Provide the [x, y] coordinate of the cell's center where the given text is located.  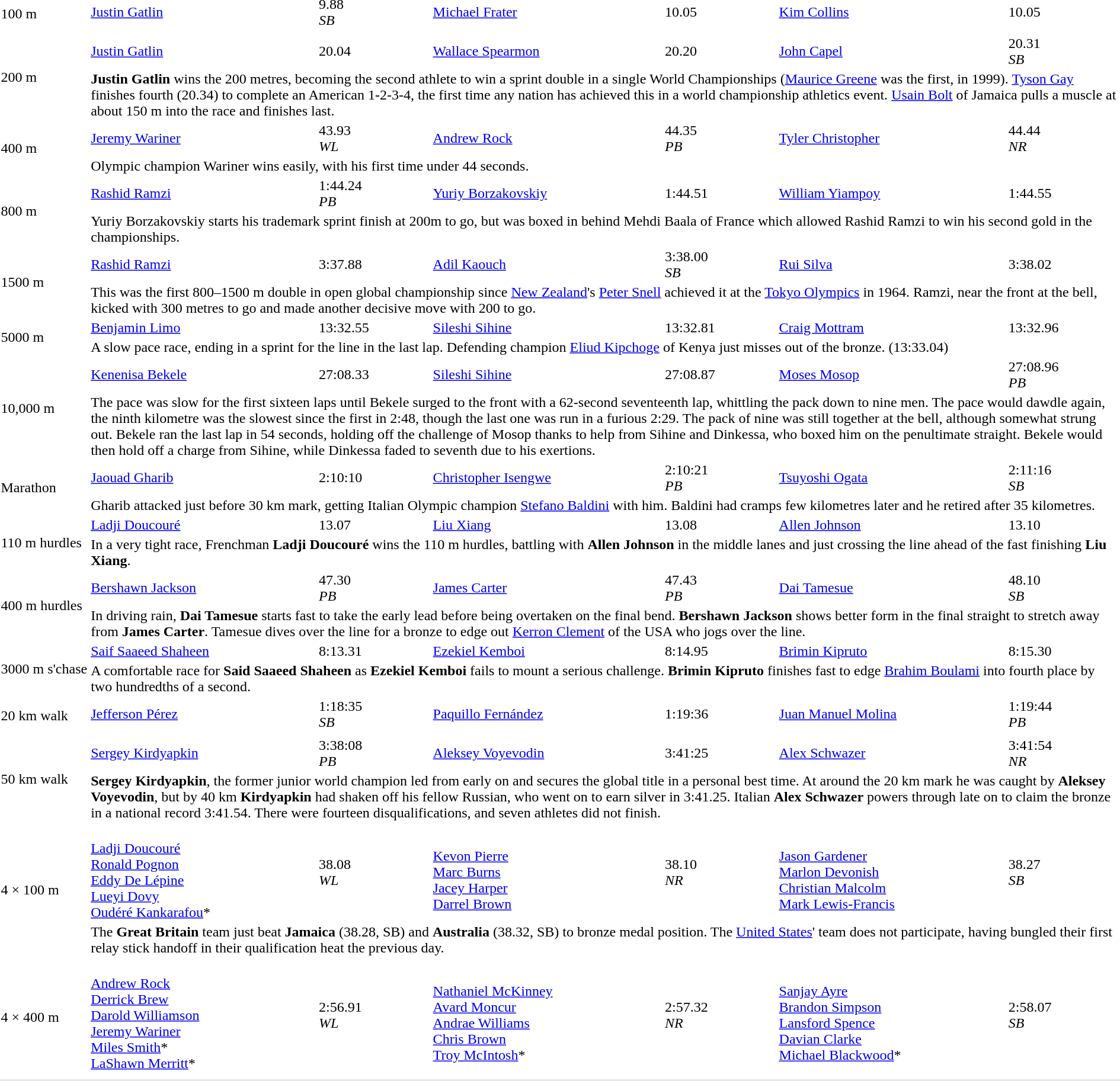
Paquillo Fernández [547, 714]
Sanjay AyreBrandon SimpsonLansford SpenceDavian ClarkeMichael Blackwood* [892, 1015]
47.43 PB [720, 588]
44.35 PB [720, 139]
Tyler Christopher [892, 139]
William Yiampoy [892, 193]
50 km walk [44, 779]
Ladji Doucouré [203, 525]
Jaouad Gharib [203, 477]
Marathon [44, 487]
8:13.31 [375, 651]
20.20 [720, 51]
Andrew Rock [547, 139]
3:38:08 PB [375, 753]
Craig Mottram [892, 328]
13:32.81 [720, 328]
Jefferson Pérez [203, 714]
4 × 400 m [44, 1017]
3:38.00 SB [720, 264]
47.30 PB [375, 588]
13:32.96 [1064, 328]
1500 m [44, 282]
Kevon PierreMarc BurnsJacey HarperDarrel Brown [547, 872]
Yuriy Borzakovskiy [547, 193]
Jason GardenerMarlon DevonishChristian MalcolmMark Lewis-Francis [892, 872]
8:15.30 [1064, 651]
13.10 [1064, 525]
43.93 WL [375, 139]
Saif Saaeed Shaheen [203, 651]
3:38.02 [1064, 264]
2:57.32 NR [720, 1015]
Olympic champion Wariner wins easily, with his first time under 44 seconds. [605, 166]
2:10:21 PB [720, 477]
2:10:10 [375, 477]
Dai Tamesue [892, 588]
John Capel [892, 51]
10,000 m [44, 409]
3:37.88 [375, 264]
Ezekiel Kemboi [547, 651]
Rui Silva [892, 264]
200 m [44, 77]
800 m [44, 211]
13.07 [375, 525]
1:18:35 SB [375, 714]
Jeremy Wariner [203, 139]
Moses Mosop [892, 374]
8:14.95 [720, 651]
Juan Manuel Molina [892, 714]
44.44 NR [1064, 139]
Tsuyoshi Ogata [892, 477]
2:58.07 SB [1064, 1015]
27:08.96 PB [1064, 374]
James Carter [547, 588]
1:44.51 [720, 193]
Kenenisa Bekele [203, 374]
1:19:44 PB [1064, 714]
Nathaniel McKinneyAvard MoncurAndrae WilliamsChris BrownTroy McIntosh* [547, 1015]
27:08.33 [375, 374]
5000 m [44, 338]
3:41:25 [720, 753]
38.08 WL [375, 872]
3000 m s'chase [44, 669]
4 × 100 m [44, 890]
27:08.87 [720, 374]
20.31 SB [1064, 51]
1:44.24 PB [375, 193]
1:19:36 [720, 714]
Andrew RockDerrick BrewDarold WilliamsonJeremy WarinerMiles Smith*LaShawn Merritt* [203, 1015]
Liu Xiang [547, 525]
Justin Gatlin [203, 51]
Alex Schwazer [892, 753]
Adil Kaouch [547, 264]
1:44.55 [1064, 193]
Christopher Isengwe [547, 477]
Wallace Spearmon [547, 51]
48.10 SB [1064, 588]
Benjamin Limo [203, 328]
400 m [44, 148]
400 m hurdles [44, 605]
13:32.55 [375, 328]
13.08 [720, 525]
Ladji DoucouréRonald PognonEddy De LépineLueyi DovyOudéré Kankarafou* [203, 872]
2:11:16 SB [1064, 477]
38.10 NR [720, 872]
3:41:54 NR [1064, 753]
38.27 SB [1064, 872]
Brimin Kipruto [892, 651]
2:56.91 WL [375, 1015]
20 km walk [44, 716]
110 m hurdles [44, 543]
Bershawn Jackson [203, 588]
Allen Johnson [892, 525]
20.04 [375, 51]
Aleksey Voyevodin [547, 753]
Sergey Kirdyapkin [203, 753]
